Search for the cell housing the specified text and yield its [x, y] center coordinate. 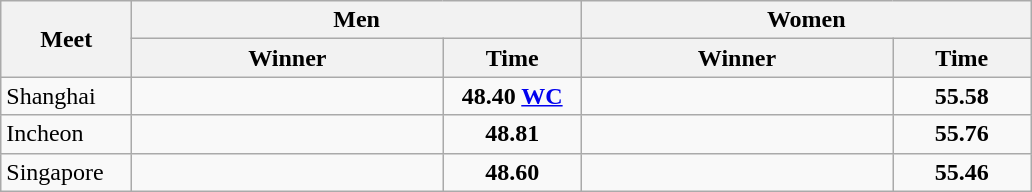
48.40 WC [512, 96]
Singapore [66, 172]
55.58 [962, 96]
Incheon [66, 134]
55.46 [962, 172]
Meet [66, 39]
Shanghai [66, 96]
48.60 [512, 172]
48.81 [512, 134]
55.76 [962, 134]
Women [806, 20]
Men [357, 20]
